Return (X, Y) of the center of cell containing provided text 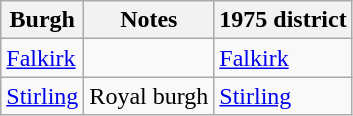
1975 district (283, 20)
Burgh (42, 20)
Notes (149, 20)
Royal burgh (149, 96)
